Extract the (X, Y) coordinate from the center of the cell holding the provided text.  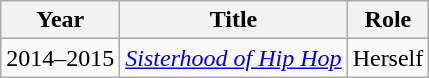
Herself (388, 58)
Year (60, 20)
Role (388, 20)
Title (234, 20)
2014–2015 (60, 58)
Sisterhood of Hip Hop (234, 58)
